For the text-containing cell, return its midpoint in [x, y] coordinate format. 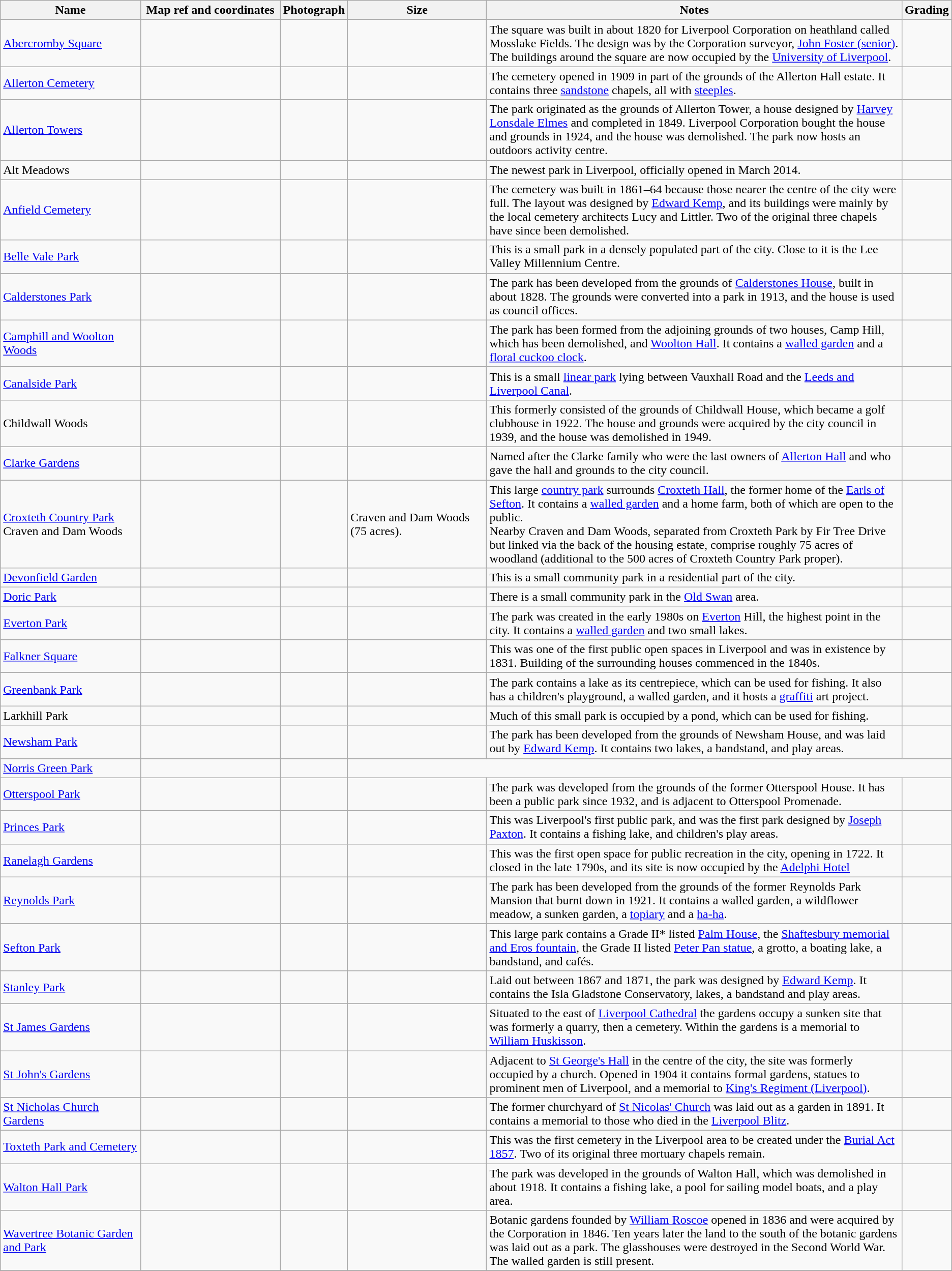
St John's Gardens [70, 1074]
Princes Park [70, 827]
This is a small community park in a residential part of the city. [695, 578]
Camphill and Woolton Woods [70, 343]
Allerton Cemetery [70, 83]
Name [70, 10]
This was the first cemetery in the Liverpool area to be created under the Burial Act 1857. Two of its original three mortuary chapels remain. [695, 1147]
Sefton Park [70, 947]
Alt Meadows [70, 170]
This was one of the first public open spaces in Liverpool and was in existence by 1831. Building of the surrounding houses commenced in the 1840s. [695, 656]
Named after the Clarke family who were the last owners of Allerton Hall and who gave the hall and grounds to the city council. [695, 463]
Size [417, 10]
This is a small linear park lying between Vauxhall Road and the Leeds and Liverpool Canal. [695, 383]
Walton Hall Park [70, 1187]
Devonfield Garden [70, 578]
Photograph [314, 10]
Allerton Towers [70, 130]
The newest park in Liverpool, officially opened in March 2014. [695, 170]
Falkner Square [70, 656]
Stanley Park [70, 987]
Canalside Park [70, 383]
The cemetery opened in 1909 in part of the grounds of the Allerton Hall estate. It contains three sandstone chapels, all with steeples. [695, 83]
The park has been developed from the grounds of Newsham House, and was laid out by Edward Kemp. It contains two lakes, a bandstand, and play areas. [695, 742]
Larkhill Park [70, 716]
Anfield Cemetery [70, 210]
Notes [695, 10]
Otterspool Park [70, 794]
Ranelagh Gardens [70, 861]
Everton Park [70, 624]
Laid out between 1867 and 1871, the park was designed by Edward Kemp. It contains the Isla Gladstone Conservatory, lakes, a bandstand and play areas. [695, 987]
Map ref and coordinates [211, 10]
This is a small park in a densely populated part of the city. Close to it is the Lee Valley Millennium Centre. [695, 256]
Toxteth Park and Cemetery [70, 1147]
Craven and Dam Woods (75 acres). [417, 524]
Calderstones Park [70, 297]
Belle Vale Park [70, 256]
There is a small community park in the Old Swan area. [695, 597]
This was Liverpool's first public park, and was the first park designed by Joseph Paxton. It contains a fishing lake, and children's play areas. [695, 827]
St Nicholas Church Gardens [70, 1114]
The park was created in the early 1980s on Everton Hill, the highest point in the city. It contains a walled garden and two small lakes. [695, 624]
Much of this small park is occupied by a pond, which can be used for fishing. [695, 716]
Croxteth Country ParkCraven and Dam Woods [70, 524]
Greenbank Park [70, 690]
Abercromby Square [70, 43]
The former churchyard of St Nicolas' Church was laid out as a garden in 1891. It contains a memorial to those who died in the Liverpool Blitz. [695, 1114]
Newsham Park [70, 742]
Grading [927, 10]
Norris Green Park [70, 768]
St James Gardens [70, 1027]
Reynolds Park [70, 900]
Childwall Woods [70, 423]
Wavertree Botanic Garden and Park [70, 1241]
Clarke Gardens [70, 463]
Doric Park [70, 597]
